Provide the [x, y] coordinate of the cell's center where the given text is located.  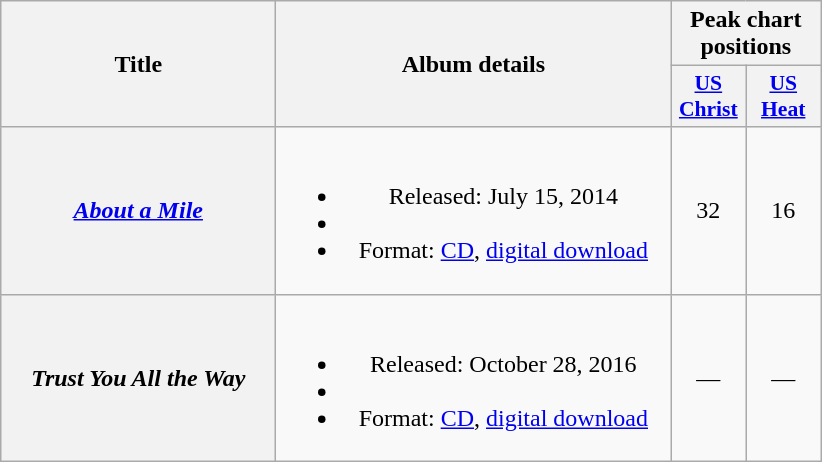
Released: October 28, 2016Format: CD, digital download [474, 378]
16 [784, 210]
About a Mile [138, 210]
Peak chart positions [746, 34]
Title [138, 64]
USHeat [784, 96]
USChrist [708, 96]
Released: July 15, 2014Format: CD, digital download [474, 210]
Album details [474, 64]
32 [708, 210]
Trust You All the Way [138, 378]
